Scan for the cell matching the given text and deliver its (X, Y) coordinate at center. 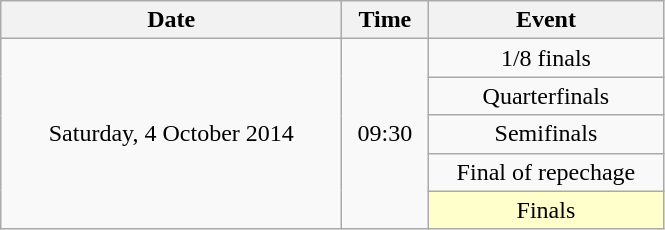
Event (546, 20)
Final of repechage (546, 172)
Time (385, 20)
Saturday, 4 October 2014 (172, 134)
Quarterfinals (546, 96)
Finals (546, 210)
09:30 (385, 134)
Date (172, 20)
Semifinals (546, 134)
1/8 finals (546, 58)
